Find where the given text appears and provide that cell's center as [X, Y] coordinate. 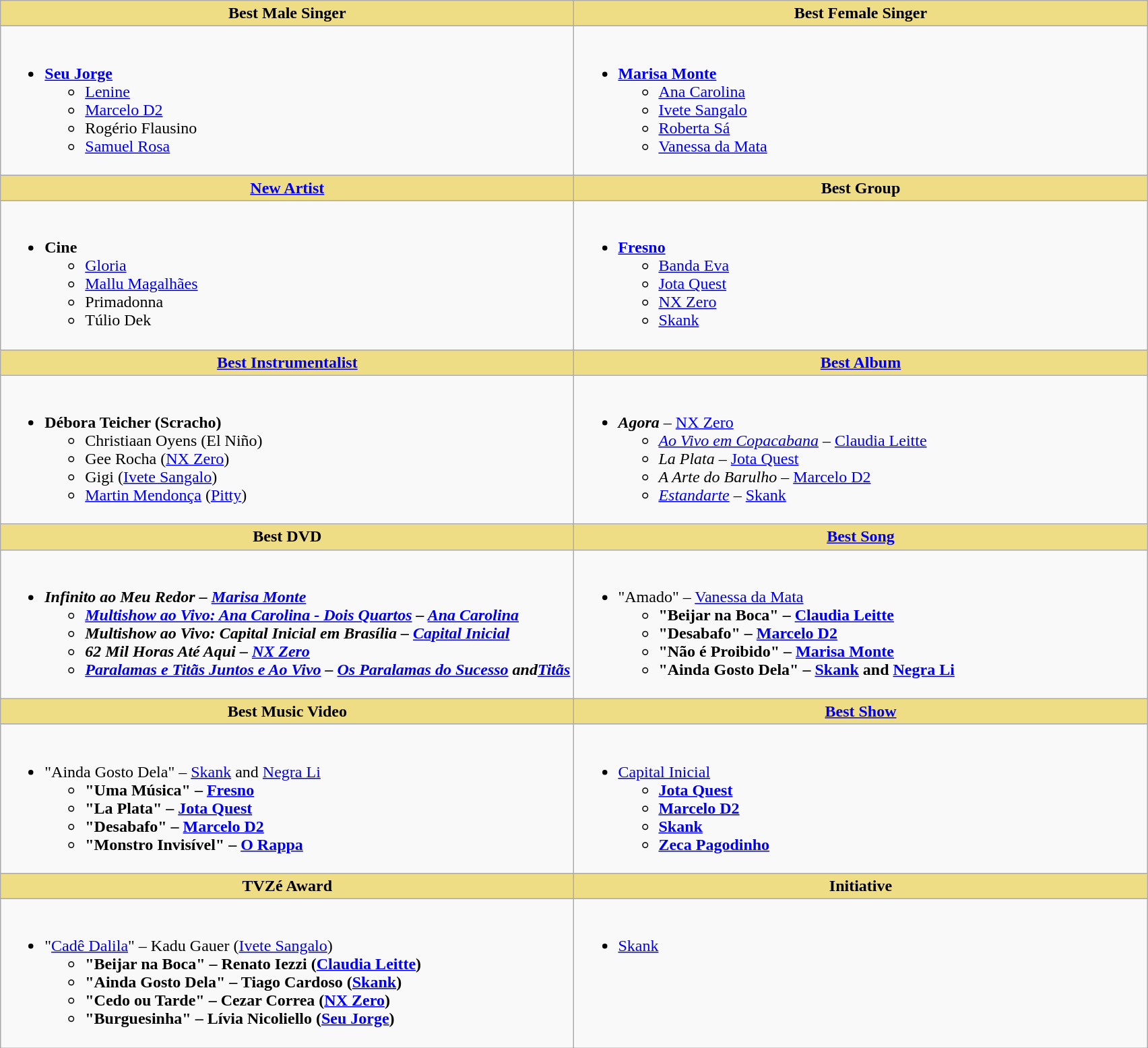
Best Show [861, 711]
Seu JorgeLenineMarcelo D2Rogério FlausinoSamuel Rosa [287, 101]
Best DVD [287, 537]
Initiative [861, 886]
FresnoBanda EvaJota QuestNX ZeroSkank [861, 275]
"Ainda Gosto Dela" – Skank and Negra Li"Uma Música" – Fresno"La Plata" – Jota Quest"Desabafo" – Marcelo D2"Monstro Invisível" – O Rappa [287, 799]
Best Female Singer [861, 13]
Best Group [861, 188]
Débora Teicher (Scracho)Christiaan Oyens (El Niño)Gee Rocha (NX Zero)Gigi (Ivete Sangalo)Martin Mendonça (Pitty) [287, 450]
Marisa MonteAna CarolinaIvete SangaloRoberta SáVanessa da Mata [861, 101]
Best Music Video [287, 711]
CineGloriaMallu MagalhãesPrimadonnaTúlio Dek [287, 275]
Best Male Singer [287, 13]
Best Instrumentalist [287, 362]
New Artist [287, 188]
TVZé Award [287, 886]
Best Song [861, 537]
Best Album [861, 362]
Capital InicialJota QuestMarcelo D2SkankZeca Pagodinho [861, 799]
Skank [861, 973]
Agora – NX ZeroAo Vivo em Copacabana – Claudia LeitteLa Plata – Jota QuestA Arte do Barulho – Marcelo D2Estandarte – Skank [861, 450]
